From the cell containing the given text, extract its center point as (x, y) coordinate. 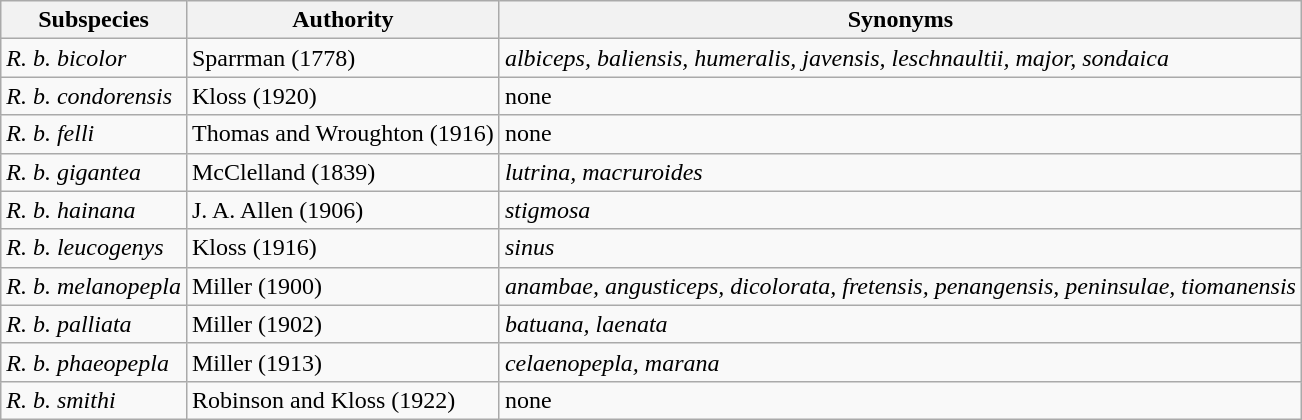
Thomas and Wroughton (1916) (342, 134)
R. b. condorensis (94, 96)
celaenopepla, marana (900, 362)
R. b. felli (94, 134)
R. b. leucogenys (94, 248)
McClelland (1839) (342, 172)
anambae, angusticeps, dicolorata, fretensis, penangensis, peninsulae, tiomanensis (900, 286)
Miller (1913) (342, 362)
batuana, laenata (900, 324)
stigmosa (900, 210)
albiceps, baliensis, humeralis, javensis, leschnaultii, major, sondaica (900, 58)
Miller (1900) (342, 286)
Robinson and Kloss (1922) (342, 400)
R. b. phaeopepla (94, 362)
R. b. palliata (94, 324)
Subspecies (94, 20)
R. b. melanopepla (94, 286)
Kloss (1916) (342, 248)
J. A. Allen (1906) (342, 210)
Authority (342, 20)
Sparrman (1778) (342, 58)
lutrina, macruroides (900, 172)
Miller (1902) (342, 324)
R. b. gigantea (94, 172)
R. b. smithi (94, 400)
R. b. bicolor (94, 58)
Synonyms (900, 20)
R. b. hainana (94, 210)
Kloss (1920) (342, 96)
sinus (900, 248)
